Extract the (X, Y) coordinate from the center of the cell holding the provided text.  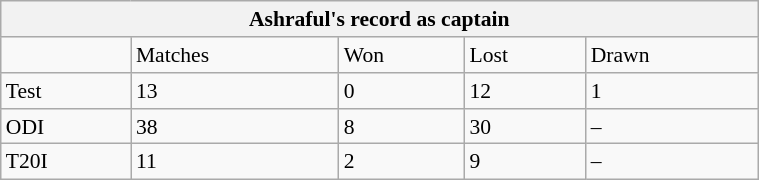
Ashraful's record as captain (380, 19)
9 (526, 162)
12 (526, 91)
30 (526, 126)
38 (235, 126)
Drawn (672, 55)
1 (672, 91)
13 (235, 91)
ODI (66, 126)
8 (402, 126)
T20I (66, 162)
Won (402, 55)
2 (402, 162)
0 (402, 91)
Matches (235, 55)
Test (66, 91)
Lost (526, 55)
11 (235, 162)
